From the cell containing the given text, extract its center point as (X, Y) coordinate. 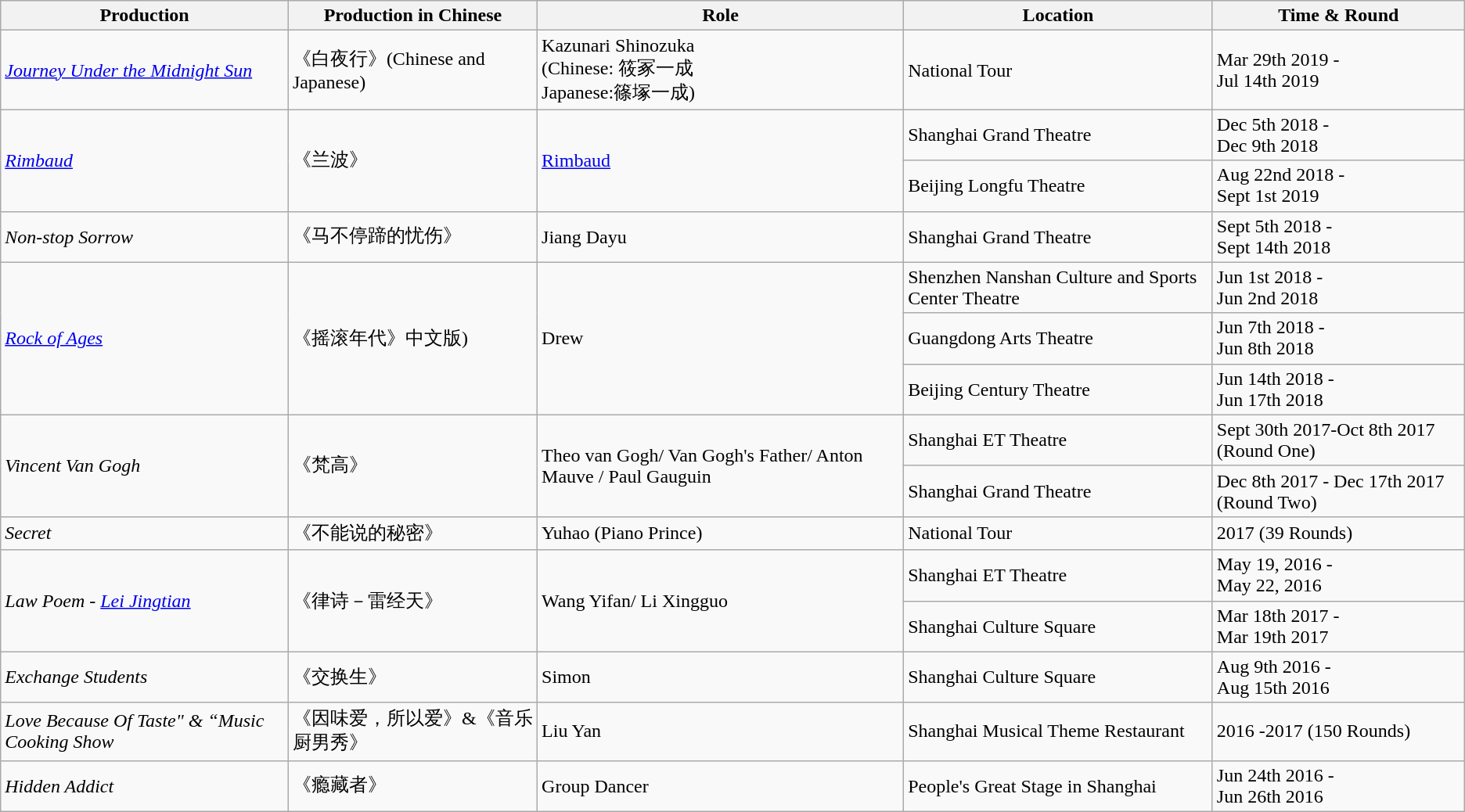
《律诗－雷经天》 (412, 601)
Exchange Students (145, 677)
Liu Yan (721, 731)
Mar 29th 2019 -Jul 14th 2019 (1338, 70)
Role (721, 16)
Shenzhen Nanshan Culture and Sports Center Theatre (1058, 288)
Jun 7th 2018 -Jun 8th 2018 (1338, 338)
Jun 1st 2018 -Jun 2nd 2018 (1338, 288)
Aug 22nd 2018 -Sept 1st 2019 (1338, 186)
Time & Round (1338, 16)
Journey Under the Midnight Sun (145, 70)
Aug 9th 2016 -Aug 15th 2016 (1338, 677)
Sept 5th 2018 -Sept 14th 2018 (1338, 236)
《兰波》 (412, 160)
Drew (721, 338)
Dec 8th 2017 - Dec 17th 2017 (Round Two) (1338, 491)
Beijing Longfu Theatre (1058, 186)
《交换生》 (412, 677)
《因味爱，所以爱》&《音乐厨男秀》 (412, 731)
《瘾藏者》 (412, 785)
Jun 14th 2018 -Jun 17th 2018 (1338, 390)
《不能说的秘密》 (412, 534)
《马不停蹄的忧伤》 (412, 236)
Secret (145, 534)
Production in Chinese (412, 16)
Shanghai Musical Theme Restaurant (1058, 731)
Rock of Ages (145, 338)
Group Dancer (721, 785)
Beijing Century Theatre (1058, 390)
Kazunari Shinozuka(Chinese: 筱冢一成Japanese:篠塚一成) (721, 70)
《梵高》 (412, 465)
Location (1058, 16)
2016 -2017 (150 Rounds) (1338, 731)
Sept 30th 2017-Oct 8th 2017 (Round One) (1338, 440)
Vincent Van Gogh (145, 465)
Love Because Of Taste" & “Music Cooking Show (145, 731)
《摇滚年代》中文版) (412, 338)
Guangdong Arts Theatre (1058, 338)
May 19, 2016 -May 22, 2016 (1338, 576)
Hidden Addict (145, 785)
Mar 18th 2017 -Mar 19th 2017 (1338, 626)
Law Poem - Lei Jingtian (145, 601)
People's Great Stage in Shanghai (1058, 785)
Jiang Dayu (721, 236)
Dec 5th 2018 -Dec 9th 2018 (1338, 135)
Simon (721, 677)
Non-stop Sorrow (145, 236)
Jun 24th 2016 -Jun 26th 2016 (1338, 785)
Production (145, 16)
Wang Yifan/ Li Xingguo (721, 601)
Yuhao (Piano Prince) (721, 534)
Theo van Gogh/ Van Gogh's Father/ Anton Mauve / Paul Gauguin (721, 465)
《白夜行》(Chinese and Japanese) (412, 70)
2017 (39 Rounds) (1338, 534)
